Search for the cell housing the specified text and yield its [X, Y] center coordinate. 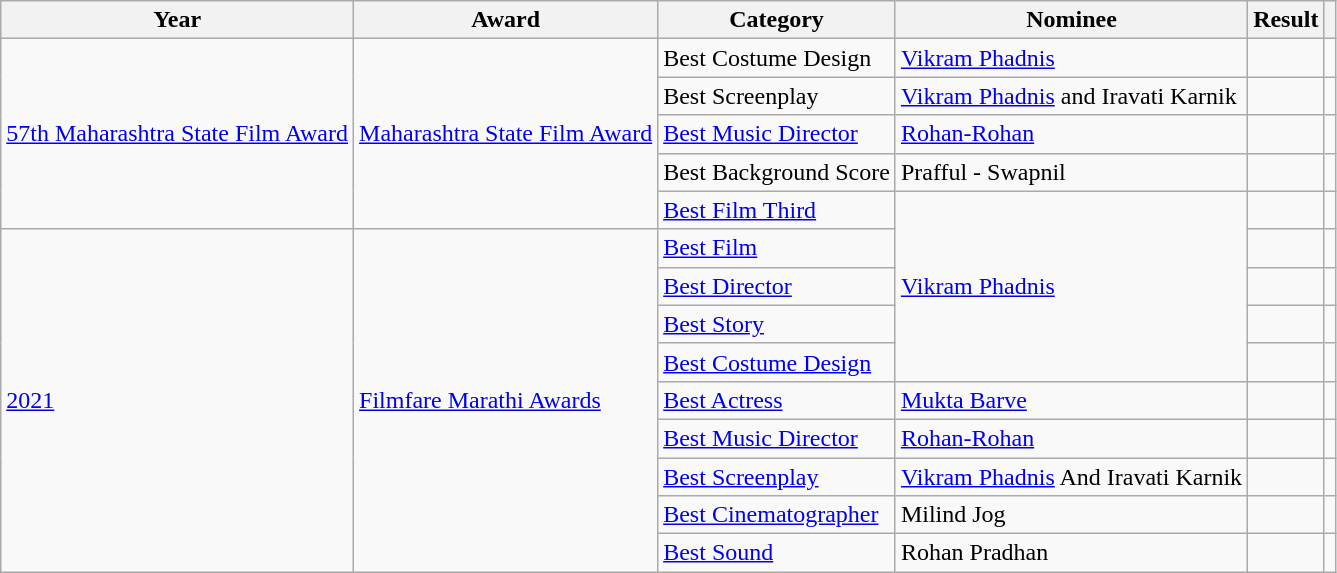
Category [777, 20]
Best Background Score [777, 172]
Maharashtra State Film Award [506, 134]
Result [1286, 20]
Best Director [777, 286]
57th Maharashtra State Film Award [178, 134]
Filmfare Marathi Awards [506, 400]
Milind Jog [1071, 515]
Rohan Pradhan [1071, 553]
Year [178, 20]
Best Story [777, 324]
Mukta Barve [1071, 400]
Best Film [777, 248]
Award [506, 20]
2021 [178, 400]
Vikram Phadnis and Iravati Karnik [1071, 96]
Best Actress [777, 400]
Vikram Phadnis And Iravati Karnik [1071, 477]
Nominee [1071, 20]
Best Cinematographer [777, 515]
Prafful - Swapnil [1071, 172]
Best Sound [777, 553]
Best Film Third [777, 210]
